Locate the cell with the specified text and output its [x, y] center coordinate. 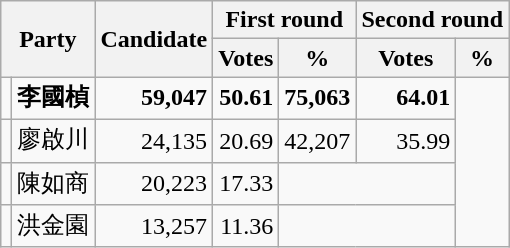
陳如商 [54, 184]
35.99 [406, 140]
李國楨 [54, 98]
50.61 [246, 98]
20,223 [154, 184]
75,063 [318, 98]
24,135 [154, 140]
Candidate [154, 39]
13,257 [154, 226]
17.33 [246, 184]
11.36 [246, 226]
Second round [432, 20]
洪金園 [54, 226]
20.69 [246, 140]
廖啟川 [54, 140]
59,047 [154, 98]
42,207 [318, 140]
Party [48, 39]
64.01 [406, 98]
First round [284, 20]
